Locate the cell with the specified text and output its (X, Y) center coordinate. 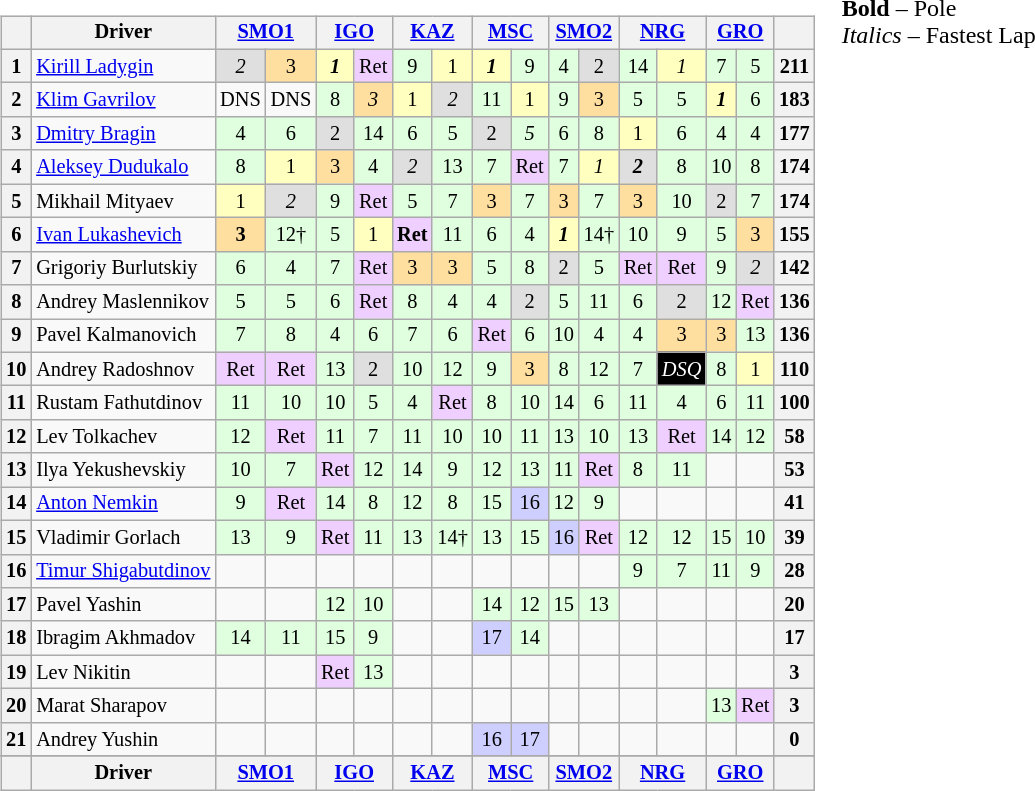
100 (794, 403)
211 (794, 66)
39 (794, 537)
Dmitry Bragin (123, 134)
142 (794, 268)
177 (794, 134)
Ivan Lukashevich (123, 235)
21 (16, 739)
19 (16, 672)
Lev Tolkachev (123, 437)
DSQ (682, 369)
Mikhail Mityaev (123, 201)
Andrey Yushin (123, 739)
Ibragim Akhmadov (123, 638)
Ilya Yekushevskiy (123, 470)
12† (291, 235)
28 (794, 571)
Klim Gavrilov (123, 100)
0 (794, 739)
Anton Nemkin (123, 504)
41 (794, 504)
Pavel Kalmanovich (123, 336)
110 (794, 369)
Rustam Fathutdinov (123, 403)
53 (794, 470)
Andrey Maslennikov (123, 302)
Grigoriy Burlutskiy (123, 268)
155 (794, 235)
Andrey Radoshnov (123, 369)
18 (16, 638)
Kirill Ladygin (123, 66)
Pavel Yashin (123, 605)
183 (794, 100)
Marat Sharapov (123, 706)
Vladimir Gorlach (123, 537)
Lev Nikitin (123, 672)
Aleksey Dudukalo (123, 167)
58 (794, 437)
Timur Shigabutdinov (123, 571)
